Determine the (X, Y) coordinate at the center of the cell enclosing the given text.  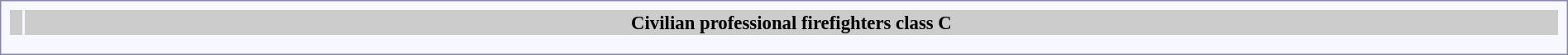
Civilian professional firefighters class C (791, 22)
